Determine the [x, y] coordinate at the center of the cell enclosing the given text.  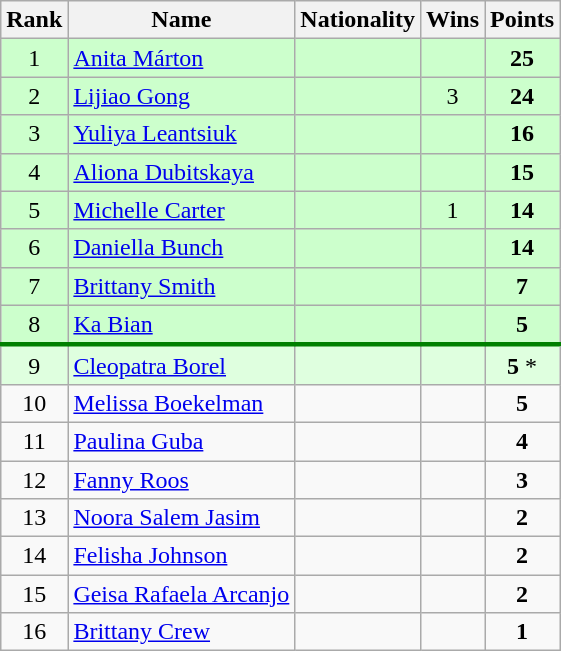
Brittany Smith [182, 286]
Felisha Johnson [182, 556]
Wins [453, 20]
Fanny Roos [182, 479]
Noora Salem Jasim [182, 518]
Yuliya Leantsiuk [182, 134]
25 [522, 58]
Daniella Bunch [182, 248]
11 [34, 441]
10 [34, 403]
Nationality [358, 20]
6 [34, 248]
9 [34, 365]
24 [522, 96]
8 [34, 325]
Paulina Guba [182, 441]
Brittany Crew [182, 632]
Anita Márton [182, 58]
Rank [34, 20]
12 [34, 479]
Cleopatra Borel [182, 365]
Ka Bian [182, 325]
Melissa Boekelman [182, 403]
Points [522, 20]
Name [182, 20]
Aliona Dubitskaya [182, 172]
Michelle Carter [182, 210]
13 [34, 518]
Lijiao Gong [182, 96]
Geisa Rafaela Arcanjo [182, 594]
5 * [522, 365]
